Provide the (x, y) coordinate of the cell's center where the given text is located.  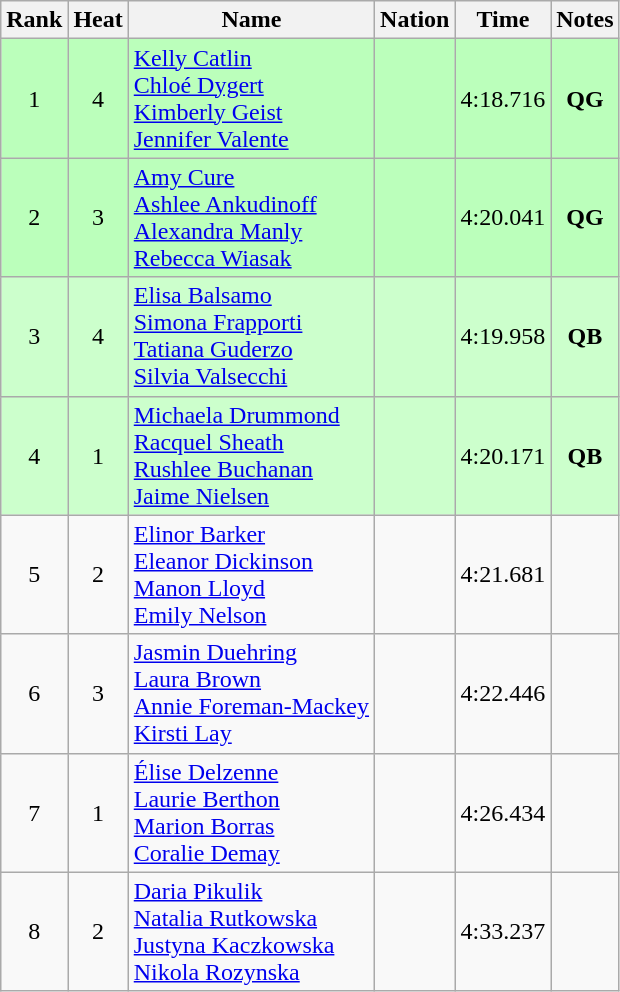
6 (34, 694)
4:33.237 (503, 932)
Time (503, 20)
4:21.681 (503, 574)
4:20.041 (503, 218)
Kelly CatlinChloé DygertKimberly GeistJennifer Valente (251, 98)
4:19.958 (503, 336)
4:18.716 (503, 98)
7 (34, 812)
Name (251, 20)
8 (34, 932)
4:26.434 (503, 812)
Elinor BarkerEleanor DickinsonManon LloydEmily Nelson (251, 574)
4:20.171 (503, 456)
Élise DelzenneLaurie BerthonMarion BorrasCoralie Demay (251, 812)
Elisa BalsamoSimona FrapportiTatiana GuderzoSilvia Valsecchi (251, 336)
Nation (415, 20)
Daria PikulikNatalia RutkowskaJustyna KaczkowskaNikola Rozynska (251, 932)
Heat (98, 20)
5 (34, 574)
Rank (34, 20)
Notes (585, 20)
4:22.446 (503, 694)
Michaela DrummondRacquel SheathRushlee BuchananJaime Nielsen (251, 456)
Amy CureAshlee AnkudinoffAlexandra ManlyRebecca Wiasak (251, 218)
Jasmin DuehringLaura BrownAnnie Foreman-MackeyKirsti Lay (251, 694)
